Search for the cell housing the specified text and yield its [X, Y] center coordinate. 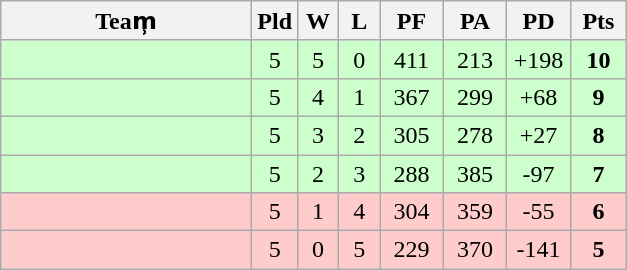
-141 [539, 250]
385 [475, 173]
229 [412, 250]
304 [412, 212]
10 [598, 59]
299 [475, 97]
PD [539, 21]
-55 [539, 212]
9 [598, 97]
PF [412, 21]
367 [412, 97]
Pts [598, 21]
278 [475, 135]
6 [598, 212]
L [360, 21]
411 [412, 59]
+198 [539, 59]
7 [598, 173]
PA [475, 21]
W [318, 21]
8 [598, 135]
359 [475, 212]
-97 [539, 173]
370 [475, 250]
288 [412, 173]
Pld [275, 21]
+68 [539, 97]
+27 [539, 135]
213 [475, 59]
Team̹̹ [126, 21]
305 [412, 135]
